Pinpoint the cell where the given text exists, returning its [X, Y] midpoint coordinate. 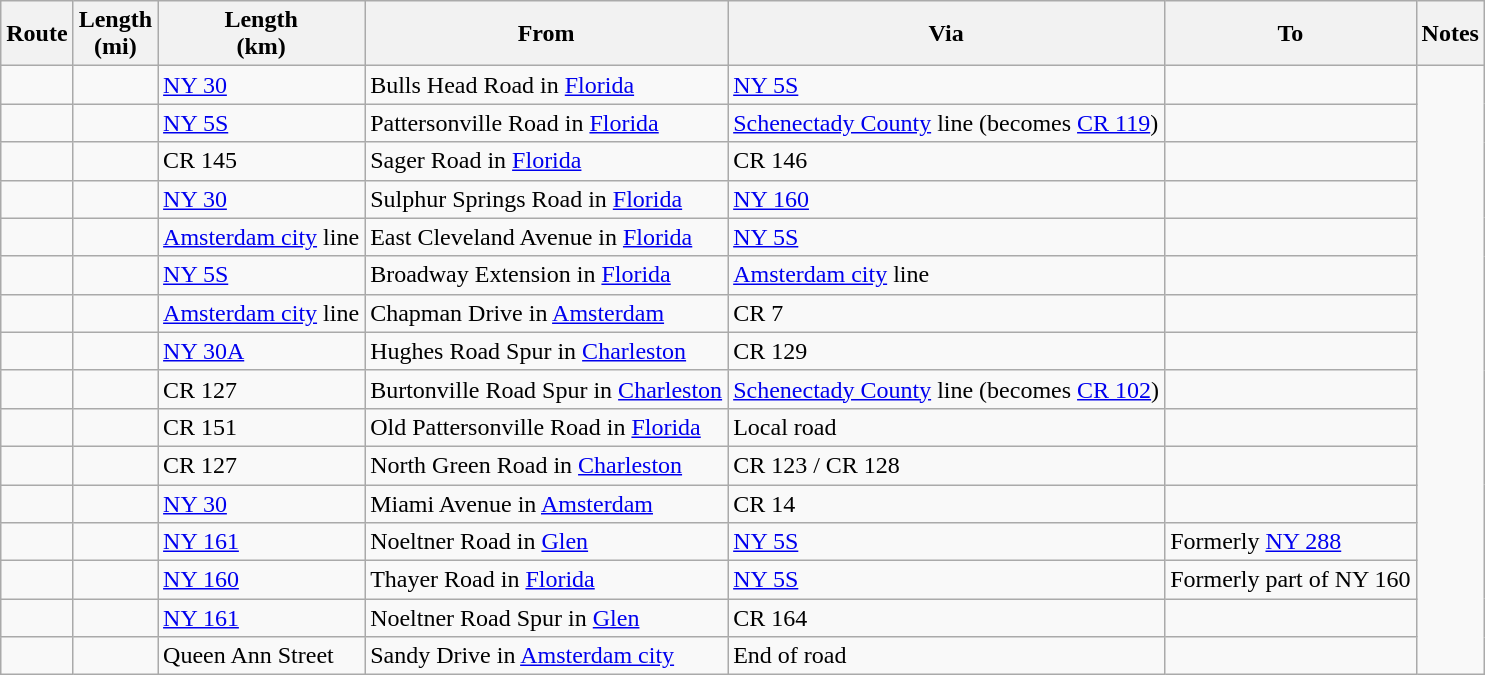
Via [946, 34]
Pattersonville Road in Florida [546, 123]
Local road [946, 427]
Miami Avenue in Amsterdam [546, 503]
CR 146 [946, 161]
Sulphur Springs Road in Florida [546, 199]
Noeltner Road Spur in Glen [546, 618]
CR 164 [946, 618]
Notes [1450, 34]
Broadway Extension in Florida [546, 275]
Schenectady County line (becomes CR 119) [946, 123]
CR 129 [946, 351]
CR 145 [262, 161]
Queen Ann Street [262, 656]
Length(km) [262, 34]
CR 123 / CR 128 [946, 465]
To [1290, 34]
Route [37, 34]
Noeltner Road in Glen [546, 542]
Burtonville Road Spur in Charleston [546, 389]
Formerly part of NY 160 [1290, 580]
Hughes Road Spur in Charleston [546, 351]
Length(mi) [115, 34]
CR 14 [946, 503]
NY 30A [262, 351]
Sager Road in Florida [546, 161]
Chapman Drive in Amsterdam [546, 313]
Thayer Road in Florida [546, 580]
Schenectady County line (becomes CR 102) [946, 389]
Formerly NY 288 [1290, 542]
End of road [946, 656]
Old Pattersonville Road in Florida [546, 427]
East Cleveland Avenue in Florida [546, 237]
Bulls Head Road in Florida [546, 85]
CR 151 [262, 427]
From [546, 34]
CR 7 [946, 313]
Sandy Drive in Amsterdam city [546, 656]
North Green Road in Charleston [546, 465]
